Capture the cell that displays the provided text and extract its (x, y) central coordinate. 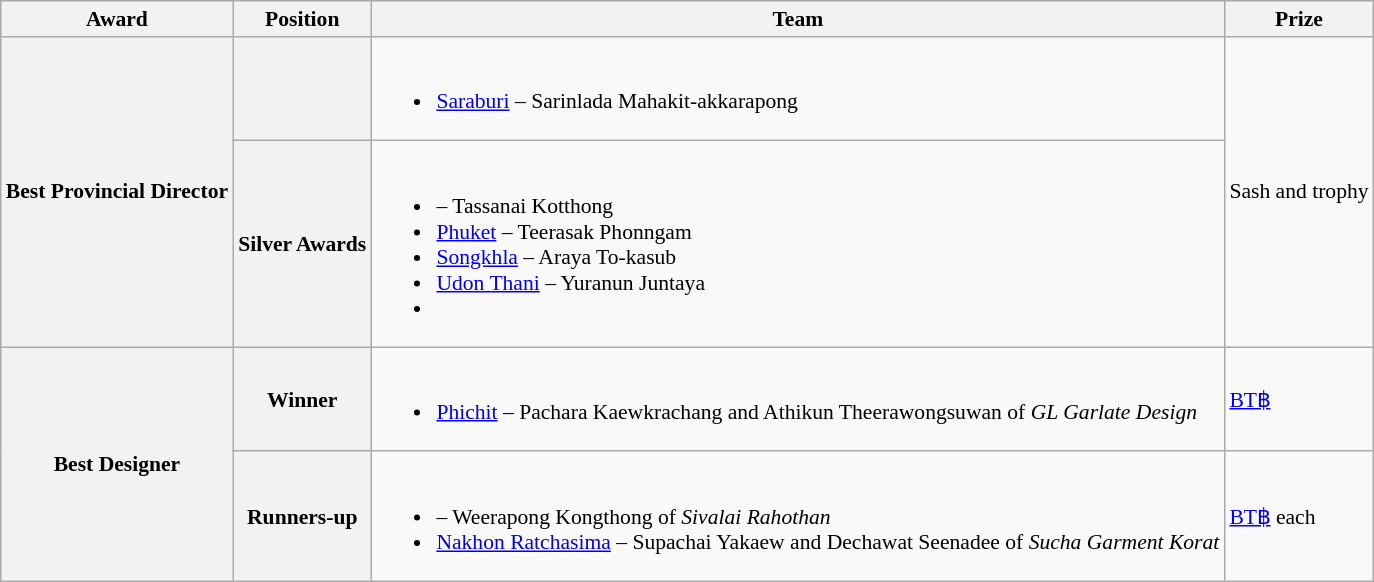
Winner (302, 399)
Saraburi – Sarinlada Mahakit-akkarapong (798, 89)
Best Designer (117, 464)
Team (798, 19)
BT฿ each (1298, 517)
Best Provincial Director (117, 192)
Award (117, 19)
Sash and trophy (1298, 192)
– Tassanai KotthongPhuket – Teerasak PhonngamSongkhla – Araya To-kasubUdon Thani – Yuranun Juntaya (798, 244)
Silver Awards (302, 244)
Phichit – Pachara Kaewkrachang and Athikun Theerawongsuwan of GL Garlate Design (798, 399)
Runners-up (302, 517)
– Weerapong Kongthong of Sivalai RahothanNakhon Ratchasima – Supachai Yakaew and Dechawat Seenadee of Sucha Garment Korat (798, 517)
Position (302, 19)
Prize (1298, 19)
BT฿ (1298, 399)
